Determine the (X, Y) coordinate at the center of the cell enclosing the given text.  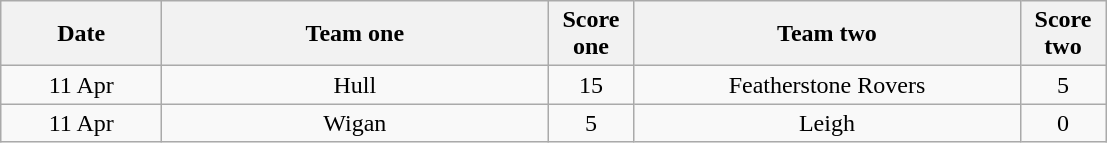
Hull (355, 85)
Date (82, 34)
Score two (1063, 34)
Featherstone Rovers (827, 85)
Team one (355, 34)
Wigan (355, 123)
Team two (827, 34)
Leigh (827, 123)
15 (591, 85)
0 (1063, 123)
Score one (591, 34)
